Pinpoint the cell where the given text exists, returning its [X, Y] midpoint coordinate. 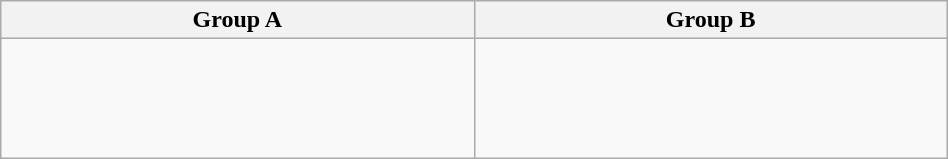
Group A [238, 20]
Group B [710, 20]
